Identify which cell holds the provided text, then report its [x, y] central coordinate. 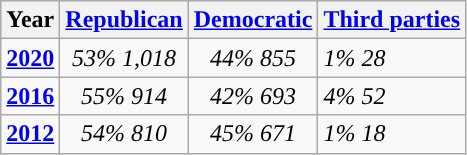
Republican [124, 20]
4% 52 [392, 96]
2016 [30, 96]
Democratic [253, 20]
44% 855 [253, 58]
Year [30, 20]
42% 693 [253, 96]
55% 914 [124, 96]
53% 1,018 [124, 58]
2012 [30, 134]
1% 28 [392, 58]
45% 671 [253, 134]
1% 18 [392, 134]
Third parties [392, 20]
2020 [30, 58]
54% 810 [124, 134]
